Locate the cell with the specified text and output its (X, Y) center coordinate. 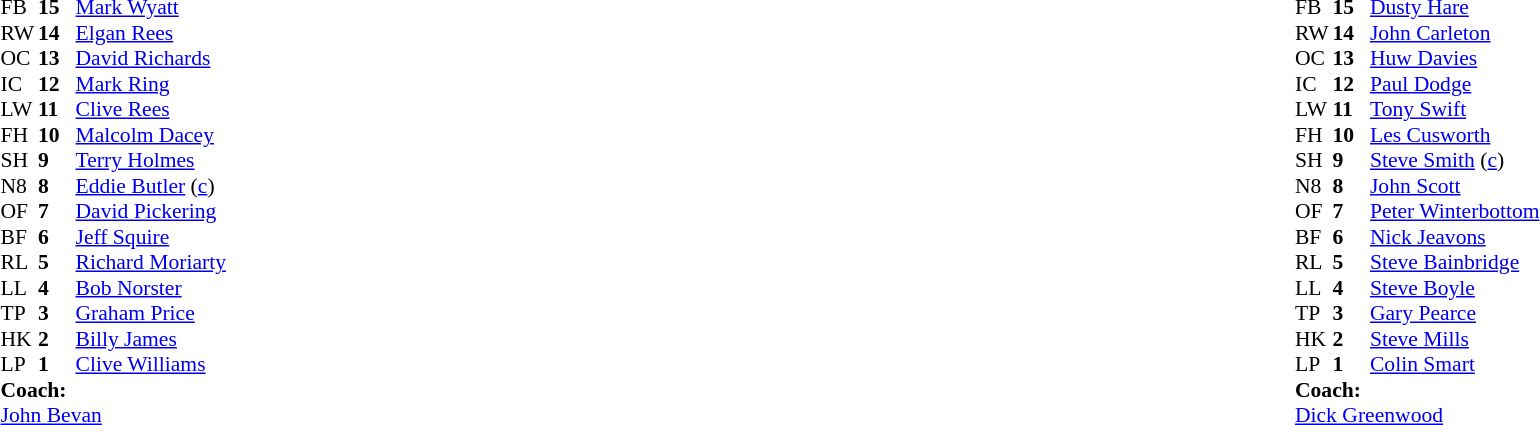
Graham Price (151, 313)
Eddie Butler (c) (151, 186)
Malcolm Dacey (151, 135)
Steve Bainbridge (1455, 263)
David Richards (151, 59)
Colin Smart (1455, 365)
Billy James (151, 339)
Richard Moriarty (151, 263)
John Carleton (1455, 33)
Paul Dodge (1455, 84)
Bob Norster (151, 288)
Jeff Squire (151, 237)
Mark Ring (151, 84)
Steve Boyle (1455, 288)
Gary Pearce (1455, 313)
Tony Swift (1455, 109)
Steve Mills (1455, 339)
Les Cusworth (1455, 135)
Elgan Rees (151, 33)
Steve Smith (c) (1455, 161)
Peter Winterbottom (1455, 211)
Huw Davies (1455, 59)
Clive Williams (151, 365)
John Scott (1455, 186)
David Pickering (151, 211)
Terry Holmes (151, 161)
Clive Rees (151, 109)
Nick Jeavons (1455, 237)
